Identify which cell holds the provided text, then report its (X, Y) central coordinate. 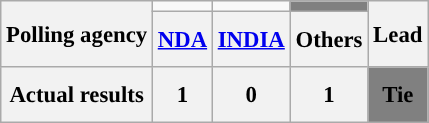
Tie (398, 95)
INDIA (251, 40)
Polling agency (77, 34)
Actual results (77, 95)
Others (329, 40)
Lead (398, 34)
0 (251, 95)
NDA (182, 40)
